Return [X, Y] of the center of cell containing provided text 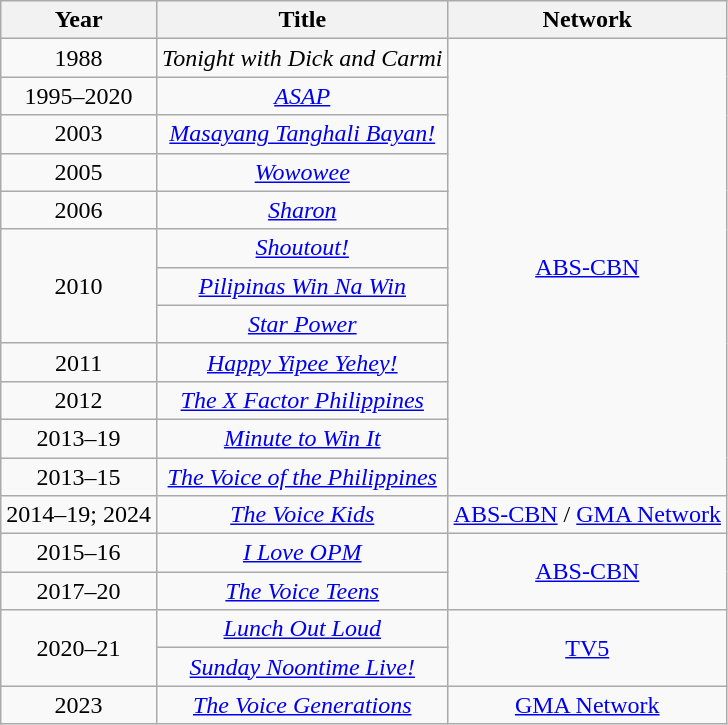
2013–15 [79, 477]
I Love OPM [302, 553]
Minute to Win It [302, 438]
Sharon [302, 210]
Wowowee [302, 172]
The Voice Teens [302, 591]
2013–19 [79, 438]
Shoutout! [302, 248]
2010 [79, 286]
GMA Network [587, 705]
2017–20 [79, 591]
ASAP [302, 96]
Pilipinas Win Na Win [302, 286]
Title [302, 20]
Network [587, 20]
2020–21 [79, 648]
The X Factor Philippines [302, 400]
2003 [79, 134]
The Voice Kids [302, 515]
ABS-CBN / GMA Network [587, 515]
2005 [79, 172]
Masayang Tanghali Bayan! [302, 134]
2006 [79, 210]
The Voice of the Philippines [302, 477]
1988 [79, 58]
1995–2020 [79, 96]
TV5 [587, 648]
Happy Yipee Yehey! [302, 362]
2014–19; 2024 [79, 515]
Tonight with Dick and Carmi [302, 58]
Star Power [302, 324]
2015–16 [79, 553]
2012 [79, 400]
Lunch Out Loud [302, 629]
The Voice Generations [302, 705]
Sunday Noontime Live! [302, 667]
2023 [79, 705]
Year [79, 20]
2011 [79, 362]
